Return the (X, Y) coordinate for the center point of the cell that contains the specified text.  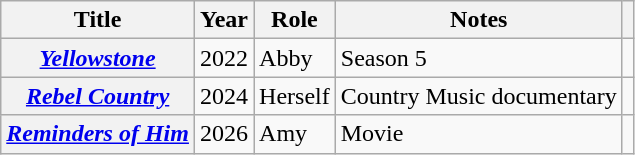
Season 5 (478, 58)
Yellowstone (98, 58)
Rebel Country (98, 96)
2022 (224, 58)
Year (224, 20)
Movie (478, 134)
Notes (478, 20)
2024 (224, 96)
Reminders of Him (98, 134)
Role (295, 20)
Country Music documentary (478, 96)
2026 (224, 134)
Amy (295, 134)
Herself (295, 96)
Title (98, 20)
Abby (295, 58)
